Output the (x, y) coordinate of the center of the cell containing the given text.  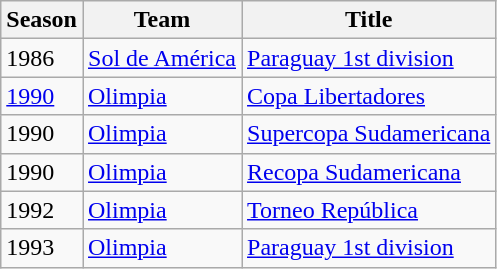
Torneo República (369, 210)
Team (162, 20)
1992 (42, 210)
Title (369, 20)
1993 (42, 248)
Supercopa Sudamericana (369, 134)
1986 (42, 58)
Copa Libertadores (369, 96)
Recopa Sudamericana (369, 172)
Season (42, 20)
Sol de América (162, 58)
